Return the [x, y] coordinate for the center point of the cell that contains the specified text.  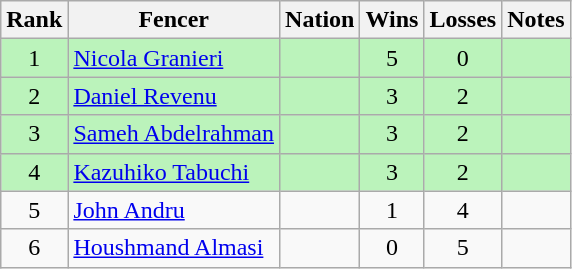
Notes [536, 20]
Kazuhiko Tabuchi [174, 172]
Wins [392, 20]
Fencer [174, 20]
Losses [463, 20]
John Andru [174, 210]
Sameh Abdelrahman [174, 134]
6 [34, 248]
Nation [320, 20]
Rank [34, 20]
Houshmand Almasi [174, 248]
Nicola Granieri [174, 58]
Daniel Revenu [174, 96]
